Return [x, y] of the center of cell containing provided text 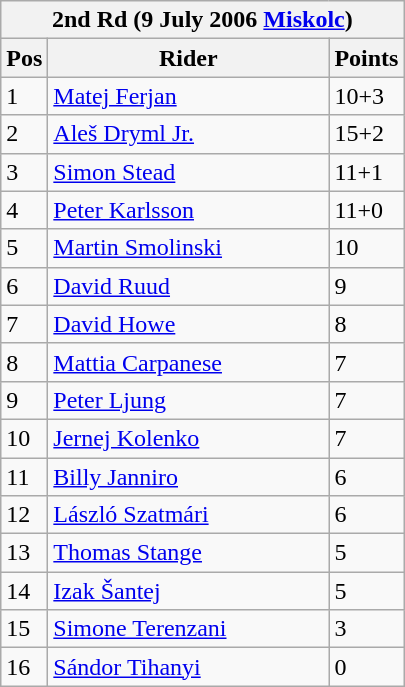
Matej Ferjan [188, 96]
Thomas Stange [188, 553]
Rider [188, 58]
11+0 [366, 210]
Martin Smolinski [188, 248]
13 [24, 553]
1 [24, 96]
Simone Terenzani [188, 629]
15 [24, 629]
14 [24, 591]
10+3 [366, 96]
Izak Šantej [188, 591]
16 [24, 667]
12 [24, 515]
László Szatmári [188, 515]
Jernej Kolenko [188, 438]
David Howe [188, 324]
2 [24, 134]
4 [24, 210]
Peter Ljung [188, 400]
Pos [24, 58]
Points [366, 58]
Sándor Tihanyi [188, 667]
David Ruud [188, 286]
15+2 [366, 134]
11 [24, 477]
Mattia Carpanese [188, 362]
Peter Karlsson [188, 210]
Billy Janniro [188, 477]
Simon Stead [188, 172]
0 [366, 667]
2nd Rd (9 July 2006 Miskolc) [202, 20]
Aleš Dryml Jr. [188, 134]
11+1 [366, 172]
